Search for the cell housing the specified text and yield its [X, Y] center coordinate. 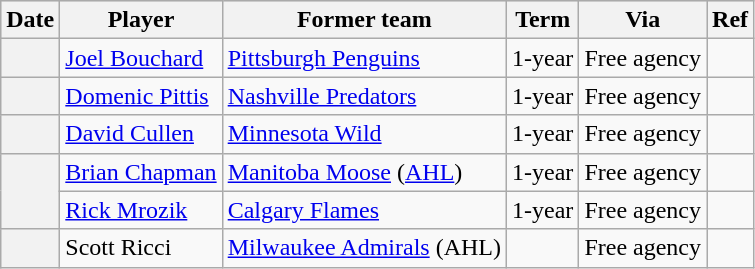
Ref [730, 20]
Nashville Predators [364, 96]
Milwaukee Admirals (AHL) [364, 248]
Minnesota Wild [364, 134]
Joel Bouchard [141, 58]
Domenic Pittis [141, 96]
Date [30, 20]
Scott Ricci [141, 248]
Pittsburgh Penguins [364, 58]
Term [543, 20]
Via [643, 20]
Player [141, 20]
Former team [364, 20]
Brian Chapman [141, 172]
Manitoba Moose (AHL) [364, 172]
Rick Mrozik [141, 210]
David Cullen [141, 134]
Calgary Flames [364, 210]
